Scan for the cell matching the given text and deliver its [x, y] coordinate at center. 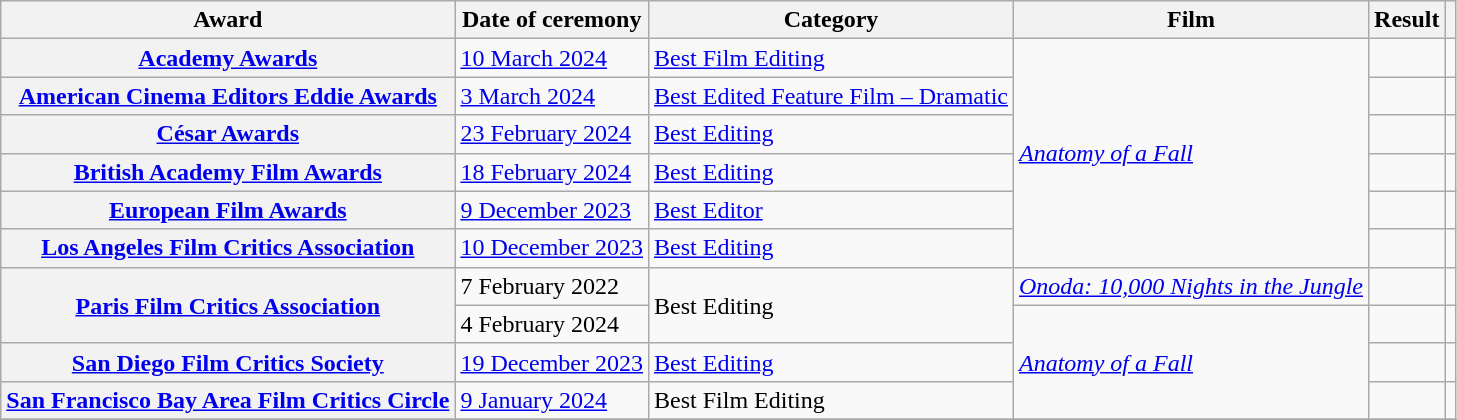
9 December 2023 [552, 210]
Category [832, 20]
European Film Awards [228, 210]
San Diego Film Critics Society [228, 362]
San Francisco Bay Area Film Critics Circle [228, 400]
9 January 2024 [552, 400]
Best Edited Feature Film – Dramatic [832, 96]
23 February 2024 [552, 134]
4 February 2024 [552, 324]
Best Editor [832, 210]
Los Angeles Film Critics Association [228, 248]
Film [1192, 20]
Date of ceremony [552, 20]
Paris Film Critics Association [228, 305]
Onoda: 10,000 Nights in the Jungle [1192, 286]
Result [1407, 20]
Award [228, 20]
10 March 2024 [552, 58]
British Academy Film Awards [228, 172]
10 December 2023 [552, 248]
César Awards [228, 134]
7 February 2022 [552, 286]
Academy Awards [228, 58]
3 March 2024 [552, 96]
American Cinema Editors Eddie Awards [228, 96]
18 February 2024 [552, 172]
19 December 2023 [552, 362]
